Capture the cell that displays the provided text and extract its [X, Y] central coordinate. 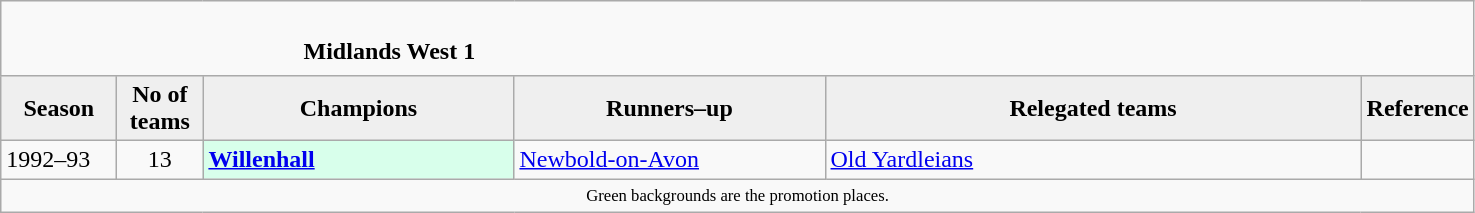
Runners–up [670, 108]
13 [160, 159]
Reference [1418, 108]
Relegated teams [1093, 108]
No of teams [160, 108]
Old Yardleians [1093, 159]
Champions [358, 108]
Green backgrounds are the promotion places. [738, 194]
Newbold-on-Avon [670, 159]
Willenhall [358, 159]
1992–93 [59, 159]
Season [59, 108]
